Provide the (X, Y) coordinate of the cell's center where the given text is located.  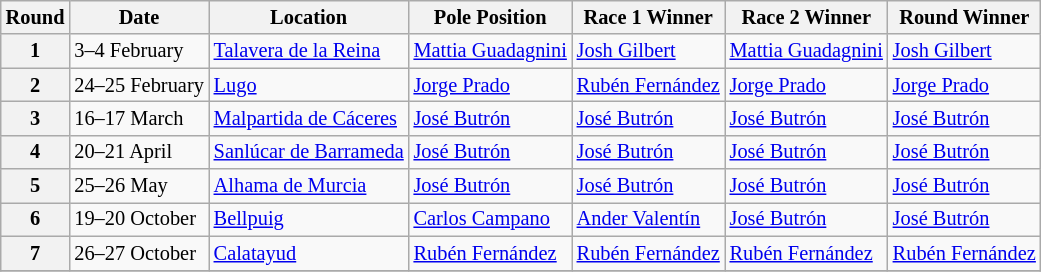
Ander Valentín (648, 219)
4 (36, 152)
Pole Position (490, 17)
16–17 March (138, 118)
Talavera de la Reina (309, 51)
25–26 May (138, 186)
19–20 October (138, 219)
Round (36, 17)
Location (309, 17)
Sanlúcar de Barrameda (309, 152)
2 (36, 85)
1 (36, 51)
Race 2 Winner (806, 17)
6 (36, 219)
Carlos Campano (490, 219)
Date (138, 17)
Bellpuig (309, 219)
3 (36, 118)
24–25 February (138, 85)
26–27 October (138, 253)
Round Winner (964, 17)
Lugo (309, 85)
Calatayud (309, 253)
Alhama de Murcia (309, 186)
Race 1 Winner (648, 17)
3–4 February (138, 51)
Malpartida de Cáceres (309, 118)
20–21 April (138, 152)
7 (36, 253)
5 (36, 186)
